Output the (X, Y) coordinate of the center of the cell containing the given text.  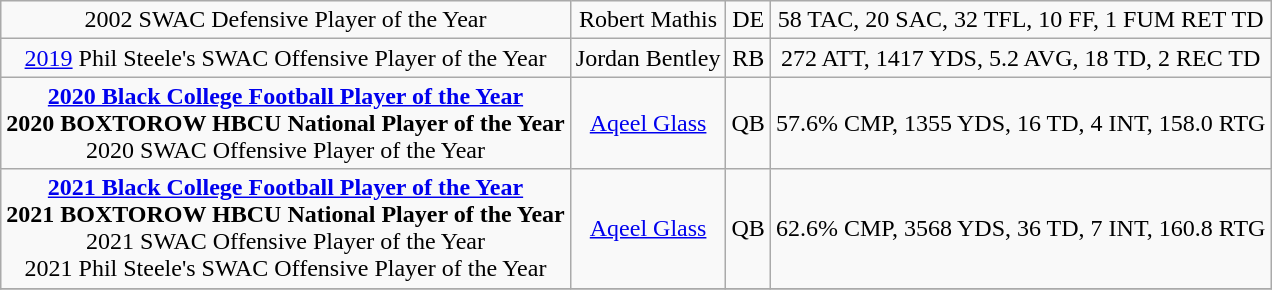
RB (748, 58)
57.6% CMP, 1355 YDS, 16 TD, 4 INT, 158.0 RTG (1020, 123)
2020 Black College Football Player of the Year2020 BOXTOROW HBCU National Player of the Year2020 SWAC Offensive Player of the Year (286, 123)
272 ATT, 1417 YDS, 5.2 AVG, 18 TD, 2 REC TD (1020, 58)
2002 SWAC Defensive Player of the Year (286, 20)
Robert Mathis (648, 20)
62.6% CMP, 3568 YDS, 36 TD, 7 INT, 160.8 RTG (1020, 228)
58 TAC, 20 SAC, 32 TFL, 10 FF, 1 FUM RET TD (1020, 20)
DE (748, 20)
Jordan Bentley (648, 58)
2019 Phil Steele's SWAC Offensive Player of the Year (286, 58)
